Search for the cell housing the specified text and yield its [x, y] center coordinate. 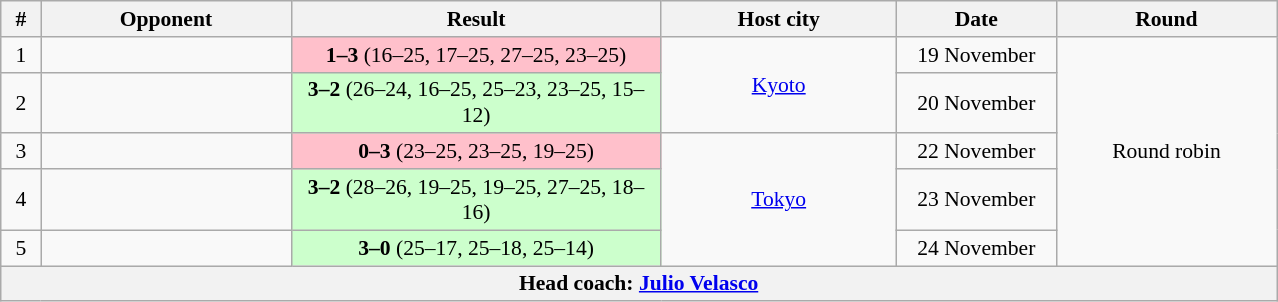
3–2 (28–26, 19–25, 19–25, 27–25, 18–16) [476, 200]
Opponent [166, 19]
1–3 (16–25, 17–25, 27–25, 23–25) [476, 55]
Head coach: Julio Velasco [639, 284]
Host city [778, 19]
0–3 (23–25, 23–25, 19–25) [476, 152]
3–0 (25–17, 25–18, 25–14) [476, 248]
Kyoto [778, 86]
19 November [976, 55]
5 [21, 248]
1 [21, 55]
3–2 (26–24, 16–25, 25–23, 23–25, 15–12) [476, 102]
23 November [976, 200]
4 [21, 200]
# [21, 19]
Result [476, 19]
24 November [976, 248]
Round robin [1166, 152]
3 [21, 152]
Tokyo [778, 200]
2 [21, 102]
Date [976, 19]
Round [1166, 19]
22 November [976, 152]
20 November [976, 102]
